Capture the cell that displays the provided text and extract its [x, y] central coordinate. 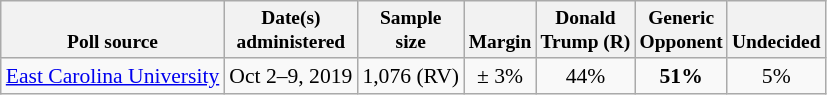
Samplesize [410, 30]
Oct 2–9, 2019 [290, 76]
Date(s)administered [290, 30]
GenericOpponent [681, 30]
DonaldTrump (R) [586, 30]
44% [586, 76]
1,076 (RV) [410, 76]
East Carolina University [113, 76]
Margin [500, 30]
Undecided [776, 30]
± 3% [500, 76]
5% [776, 76]
51% [681, 76]
Poll source [113, 30]
